Identify which cell holds the provided text, then report its [X, Y] central coordinate. 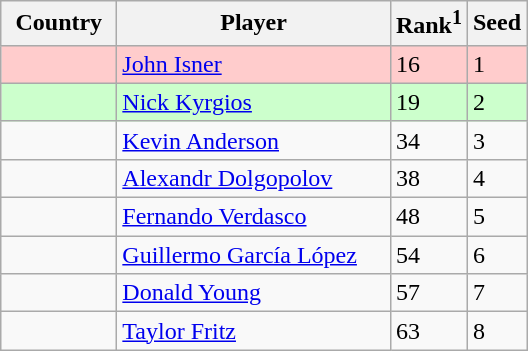
Nick Kyrgios [254, 102]
54 [428, 255]
Fernando Verdasco [254, 217]
Player [254, 24]
Alexandr Dolgopolov [254, 178]
48 [428, 217]
2 [496, 102]
8 [496, 331]
19 [428, 102]
3 [496, 140]
John Isner [254, 64]
57 [428, 293]
34 [428, 140]
Country [59, 24]
Taylor Fritz [254, 331]
38 [428, 178]
16 [428, 64]
Rank1 [428, 24]
Kevin Anderson [254, 140]
7 [496, 293]
5 [496, 217]
Guillermo García López [254, 255]
4 [496, 178]
6 [496, 255]
Donald Young [254, 293]
Seed [496, 24]
1 [496, 64]
63 [428, 331]
